Search for the cell housing the specified text and yield its [X, Y] center coordinate. 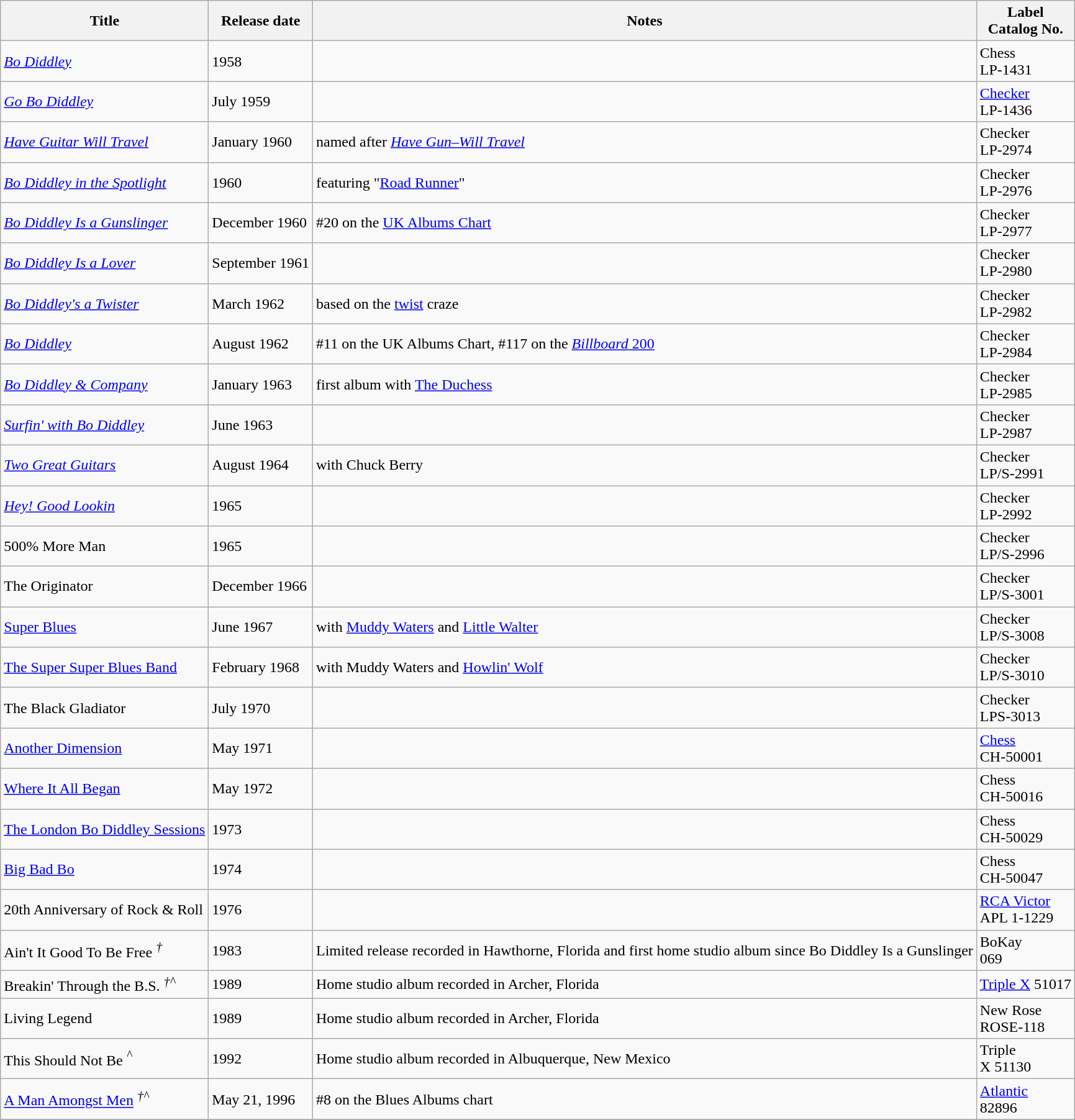
CheckerLP-2992 [1025, 506]
1974 [261, 870]
CheckerLP-2977 [1025, 222]
Ain't It Good To Be Free † [104, 950]
CheckerLP-2976 [1025, 183]
March 1962 [261, 303]
CheckerLP-2985 [1025, 384]
Bo Diddley's a Twister [104, 303]
CheckerLP-2984 [1025, 344]
Limited release recorded in Hawthorne, Florida and first home studio album since Bo Diddley Is a Gunslinger [645, 950]
May 21, 1996 [261, 1100]
Super Blues [104, 627]
#11 on the UK Albums Chart, #117 on the Billboard 200 [645, 344]
CheckerLP-2980 [1025, 263]
CheckerLP/S-3008 [1025, 627]
January 1960 [261, 142]
featuring "Road Runner" [645, 183]
This Should Not Be ^ [104, 1059]
RCA VictorAPL 1-1229 [1025, 909]
May 1972 [261, 789]
1983 [261, 950]
Big Bad Bo [104, 870]
A Man Amongst Men †^ [104, 1100]
Bo Diddley Is a Lover [104, 263]
#20 on the UK Albums Chart [645, 222]
CheckerLP/S-3001 [1025, 586]
Breakin' Through the B.S. †^ [104, 984]
Title [104, 21]
June 1967 [261, 627]
Surfin' with Bo Diddley [104, 425]
Atlantic82896 [1025, 1100]
ChessCH-50001 [1025, 748]
1973 [261, 829]
Another Dimension [104, 748]
Two Great Guitars [104, 465]
September 1961 [261, 263]
first album with The Duchess [645, 384]
The Black Gladiator [104, 708]
CheckerLP-2987 [1025, 425]
Release date [261, 21]
CheckerLP-2982 [1025, 303]
TripleX 51130 [1025, 1059]
Home studio album recorded in Albuquerque, New Mexico [645, 1059]
Bo Diddley & Company [104, 384]
ChessCH-50047 [1025, 870]
CheckerLP/S-2991 [1025, 465]
CheckerLP-2974 [1025, 142]
December 1960 [261, 222]
August 1964 [261, 465]
Living Legend [104, 1019]
Triple X 51017 [1025, 984]
Where It All Began [104, 789]
May 1971 [261, 748]
June 1963 [261, 425]
CheckerLPS-3013 [1025, 708]
1960 [261, 183]
Bo Diddley in the Spotlight [104, 183]
January 1963 [261, 384]
August 1962 [261, 344]
ChessCH-50029 [1025, 829]
CheckerLP/S-3010 [1025, 667]
Bo Diddley Is a Gunslinger [104, 222]
CheckerLP/S-2996 [1025, 547]
December 1966 [261, 586]
with Muddy Waters and Little Walter [645, 627]
#8 on the Blues Albums chart [645, 1100]
based on the twist craze [645, 303]
1992 [261, 1059]
Go Bo Diddley [104, 102]
Notes [645, 21]
ChessCH-50016 [1025, 789]
Have Guitar Will Travel [104, 142]
CheckerLP-1436 [1025, 102]
July 1959 [261, 102]
BoKay069 [1025, 950]
The Super Super Blues Band [104, 667]
with Muddy Waters and Howlin' Wolf [645, 667]
New RoseROSE-118 [1025, 1019]
with Chuck Berry [645, 465]
ChessLP-1431 [1025, 61]
The London Bo Diddley Sessions [104, 829]
1958 [261, 61]
20th Anniversary of Rock & Roll [104, 909]
The Originator [104, 586]
named after Have Gun–Will Travel [645, 142]
Hey! Good Lookin [104, 506]
February 1968 [261, 667]
LabelCatalog No. [1025, 21]
500% More Man [104, 547]
1976 [261, 909]
July 1970 [261, 708]
